Capture the cell that displays the provided text and extract its [x, y] central coordinate. 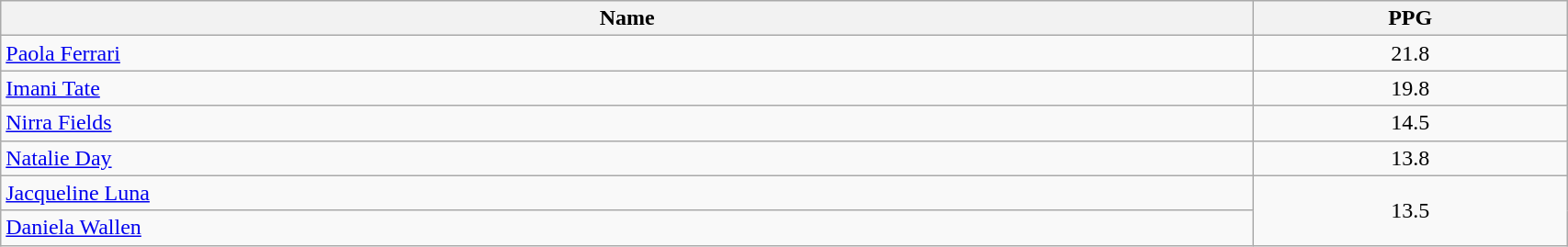
Paola Ferrari [627, 53]
13.5 [1411, 210]
Imani Tate [627, 88]
14.5 [1411, 123]
21.8 [1411, 53]
19.8 [1411, 88]
13.8 [1411, 158]
Jacqueline Luna [627, 193]
PPG [1411, 18]
Natalie Day [627, 158]
Daniela Wallen [627, 228]
Name [627, 18]
Nirra Fields [627, 123]
